Scan for the cell matching the given text and deliver its [X, Y] coordinate at center. 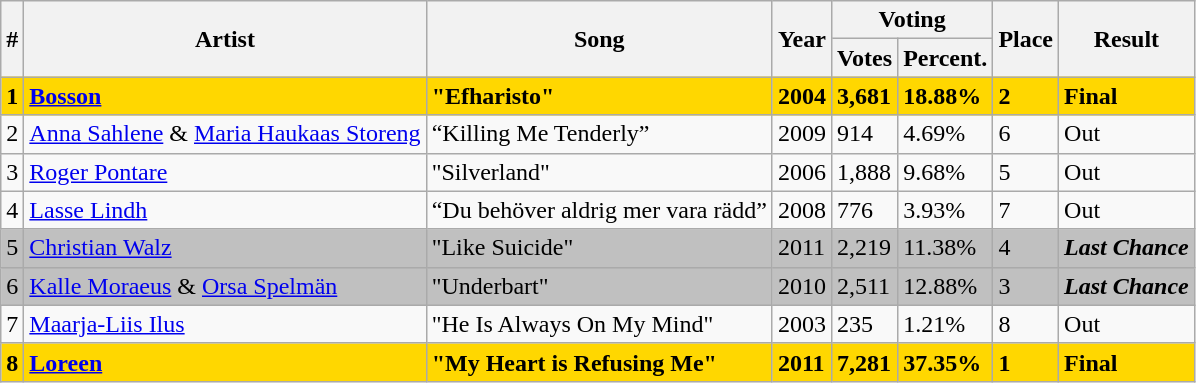
"Like Suicide" [599, 248]
Result [1127, 39]
2003 [802, 324]
"Underbart" [599, 286]
37.35% [946, 362]
235 [864, 324]
Maarja-Liis Ilus [225, 324]
2006 [802, 172]
2008 [802, 210]
Anna Sahlene & Maria Haukaas Storeng [225, 134]
Song [599, 39]
Place [1026, 39]
Kalle Moraeus & Orsa Spelmän [225, 286]
11.38% [946, 248]
2,511 [864, 286]
9.68% [946, 172]
Lasse Lindh [225, 210]
Loreen [225, 362]
7,281 [864, 362]
Artist [225, 39]
2010 [802, 286]
Votes [864, 58]
"Silverland" [599, 172]
914 [864, 134]
Percent. [946, 58]
"Efharisto" [599, 96]
2004 [802, 96]
Voting [912, 20]
"He Is Always On My Mind" [599, 324]
3,681 [864, 96]
# [12, 39]
1,888 [864, 172]
"My Heart is Refusing Me" [599, 362]
18.88% [946, 96]
“Du behöver aldrig mer vara rädd” [599, 210]
2,219 [864, 248]
1.21% [946, 324]
Roger Pontare [225, 172]
Christian Walz [225, 248]
Bosson [225, 96]
4.69% [946, 134]
3.93% [946, 210]
776 [864, 210]
2009 [802, 134]
“Killing Me Tenderly” [599, 134]
Year [802, 39]
12.88% [946, 286]
